Capture the cell that displays the provided text and extract its (X, Y) central coordinate. 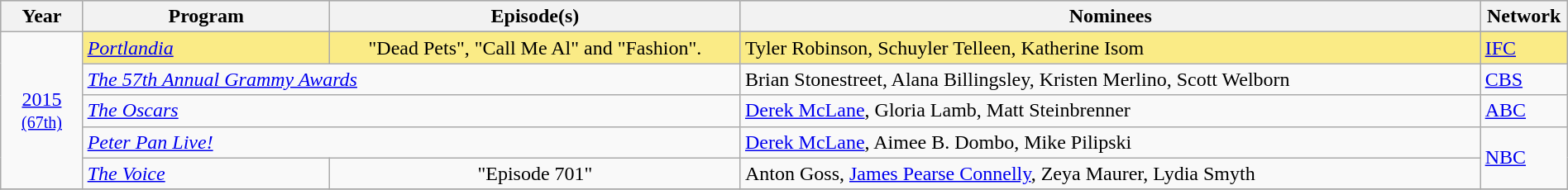
Brian Stonestreet, Alana Billingsley, Kristen Merlino, Scott Welborn (1110, 79)
The Voice (206, 173)
IFC (1523, 48)
NBC (1523, 158)
2015(67th) (41, 111)
Derek McLane, Gloria Lamb, Matt Steinbrenner (1110, 111)
Year (41, 17)
Episode(s) (534, 17)
Anton Goss, James Pearse Connelly, Zeya Maurer, Lydia Smyth (1110, 173)
Program (206, 17)
"Episode 701" (534, 173)
"Dead Pets", "Call Me Al" and "Fashion". (534, 48)
ABC (1523, 111)
CBS (1523, 79)
The Oscars (412, 111)
Peter Pan Live! (412, 142)
Network (1523, 17)
Portlandia (206, 48)
Tyler Robinson, Schuyler Telleen, Katherine Isom (1110, 48)
Derek McLane, Aimee B. Dombo, Mike Pilipski (1110, 142)
The 57th Annual Grammy Awards (412, 79)
Nominees (1110, 17)
